Locate the cell with the specified text and output its (x, y) center coordinate. 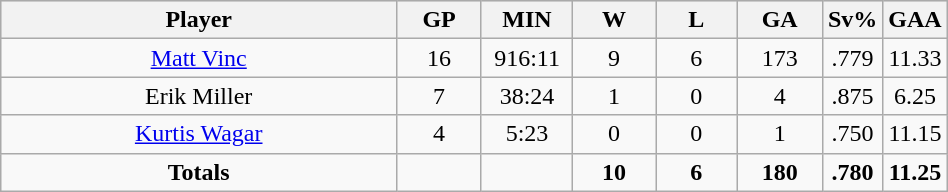
W (614, 20)
11.33 (915, 58)
GA (780, 20)
9 (614, 58)
.750 (852, 134)
10 (614, 172)
6.25 (915, 96)
11.15 (915, 134)
38:24 (526, 96)
MIN (526, 20)
Sv% (852, 20)
GP (440, 20)
11.25 (915, 172)
L (696, 20)
Kurtis Wagar (199, 134)
.779 (852, 58)
16 (440, 58)
Player (199, 20)
916:11 (526, 58)
173 (780, 58)
Totals (199, 172)
.875 (852, 96)
7 (440, 96)
180 (780, 172)
Erik Miller (199, 96)
GAA (915, 20)
5:23 (526, 134)
Matt Vinc (199, 58)
.780 (852, 172)
